Output the (X, Y) coordinate of the center of the cell containing the given text.  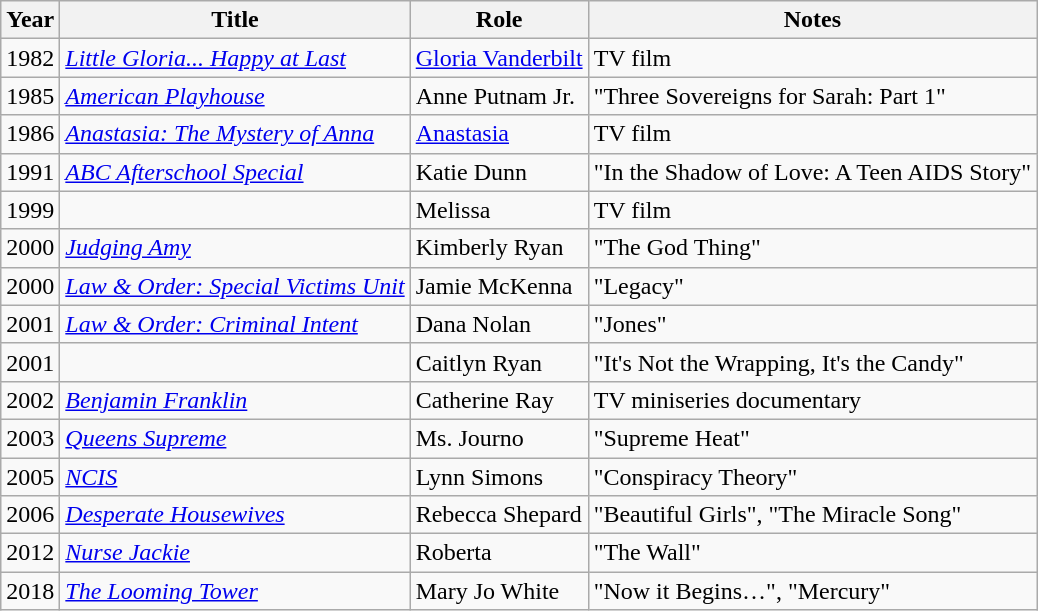
Caitlyn Ryan (499, 362)
"The Wall" (812, 553)
Jamie McKenna (499, 286)
Law & Order: Special Victims Unit (235, 286)
Melissa (499, 210)
American Playhouse (235, 96)
"Now it Begins…", "Mercury" (812, 591)
2018 (30, 591)
The Looming Tower (235, 591)
"Three Sovereigns for Sarah: Part 1" (812, 96)
2003 (30, 438)
"In the Shadow of Love: A Teen AIDS Story" (812, 172)
Little Gloria... Happy at Last (235, 58)
1999 (30, 210)
Benjamin Franklin (235, 400)
TV miniseries documentary (812, 400)
"Beautiful Girls", "The Miracle Song" (812, 515)
Gloria Vanderbilt (499, 58)
Roberta (499, 553)
1986 (30, 134)
Year (30, 20)
Rebecca Shepard (499, 515)
"Jones" (812, 324)
Mary Jo White (499, 591)
Katie Dunn (499, 172)
"Conspiracy Theory" (812, 477)
Law & Order: Criminal Intent (235, 324)
Anne Putnam Jr. (499, 96)
Catherine Ray (499, 400)
2005 (30, 477)
Dana Nolan (499, 324)
Title (235, 20)
Anastasia (499, 134)
2006 (30, 515)
Notes (812, 20)
1985 (30, 96)
2002 (30, 400)
1991 (30, 172)
Judging Amy (235, 248)
Nurse Jackie (235, 553)
Ms. Journo (499, 438)
ABC Afterschool Special (235, 172)
"Supreme Heat" (812, 438)
2012 (30, 553)
"Legacy" (812, 286)
"It's Not the Wrapping, It's the Candy" (812, 362)
Kimberly Ryan (499, 248)
Queens Supreme (235, 438)
Desperate Housewives (235, 515)
Anastasia: The Mystery of Anna (235, 134)
1982 (30, 58)
Role (499, 20)
Lynn Simons (499, 477)
"The God Thing" (812, 248)
NCIS (235, 477)
